Find where the given text appears and provide that cell's center as (X, Y) coordinate. 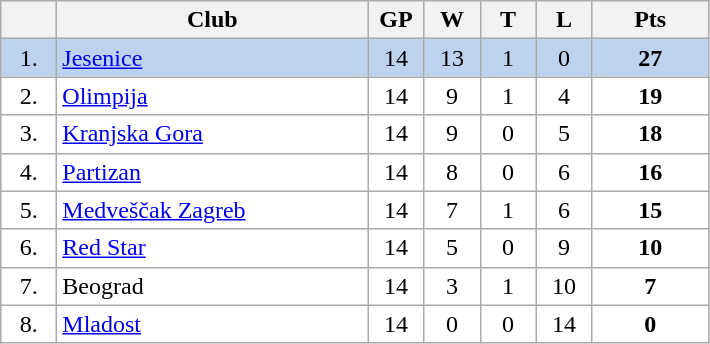
15 (650, 210)
Jesenice (212, 58)
L (564, 20)
19 (650, 96)
Club (212, 20)
2. (29, 96)
Pts (650, 20)
Mladost (212, 324)
13 (452, 58)
Red Star (212, 248)
4 (564, 96)
3. (29, 134)
Partizan (212, 172)
W (452, 20)
Kranjska Gora (212, 134)
6. (29, 248)
T (508, 20)
Beograd (212, 286)
18 (650, 134)
7. (29, 286)
16 (650, 172)
1. (29, 58)
GP (396, 20)
4. (29, 172)
27 (650, 58)
5. (29, 210)
8 (452, 172)
Olimpija (212, 96)
8. (29, 324)
3 (452, 286)
Medveščak Zagreb (212, 210)
